Extract the [x, y] coordinate from the center of the cell holding the provided text.  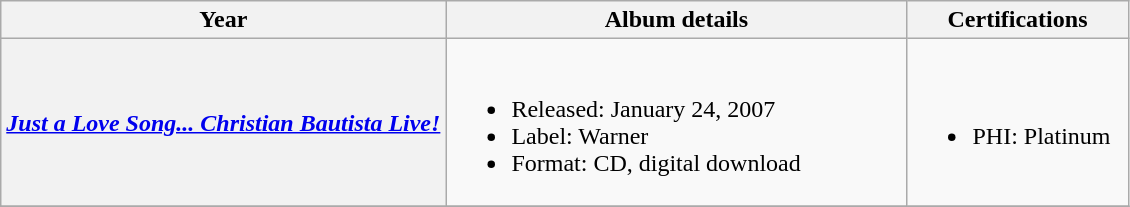
Released: January 24, 2007Label: WarnerFormat: CD, digital download [676, 122]
Year [224, 20]
Just a Love Song... Christian Bautista Live! [224, 122]
Certifications [1018, 20]
PHI: Platinum [1018, 122]
Album details [676, 20]
